Find where the given text appears and provide that cell's center as (X, Y) coordinate. 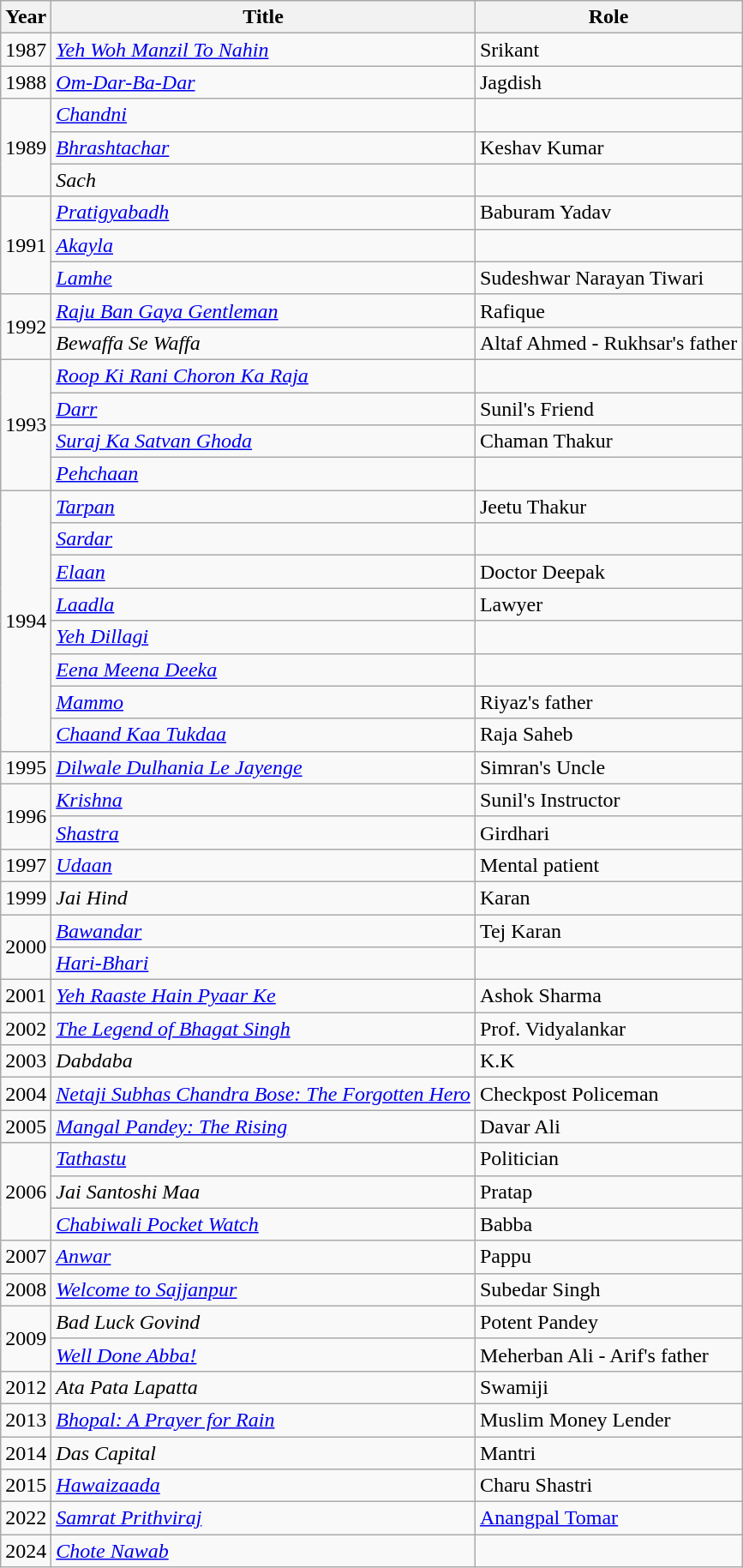
Jai Hind (264, 898)
Krishna (264, 800)
Chaman Thakur (608, 442)
Sudeshwar Narayan Tiwari (608, 278)
Potent Pandey (608, 1322)
2001 (26, 996)
Anwar (264, 1257)
Raju Ban Gaya Gentleman (264, 310)
Rafique (608, 310)
2006 (26, 1192)
1993 (26, 424)
Chabiwali Pocket Watch (264, 1224)
Well Done Abba! (264, 1355)
2000 (26, 946)
Subedar Singh (608, 1289)
2008 (26, 1289)
1999 (26, 898)
Dabdaba (264, 1061)
Eena Meena Deeka (264, 670)
2012 (26, 1387)
Year (26, 17)
Raja Saheb (608, 735)
Mammo (264, 702)
Yeh Woh Manzil To Nahin (264, 50)
Pratap (608, 1192)
2024 (26, 1551)
2014 (26, 1453)
Shastra (264, 832)
Role (608, 17)
Akayla (264, 245)
Lamhe (264, 278)
Jagdish (608, 82)
Bewaffa Se Waffa (264, 343)
Das Capital (264, 1453)
Hawaizaada (264, 1486)
Mangal Pandey: The Rising (264, 1126)
1988 (26, 82)
Elaan (264, 572)
Ashok Sharma (608, 996)
Samrat Prithviraj (264, 1518)
1991 (26, 245)
Darr (264, 409)
Anangpal Tomar (608, 1518)
Pehchaan (264, 474)
Babba (608, 1224)
Sach (264, 180)
2003 (26, 1061)
1994 (26, 621)
Chaand Kaa Tukdaa (264, 735)
Om-Dar-Ba-Dar (264, 82)
K.K (608, 1061)
Sunil's Friend (608, 409)
1997 (26, 865)
Jai Santoshi Maa (264, 1192)
Title (264, 17)
Sunil's Instructor (608, 800)
1989 (26, 147)
Tarpan (264, 507)
Hari-Bhari (264, 964)
Swamiji (608, 1387)
1995 (26, 767)
Prof. Vidyalankar (608, 1029)
Karan (608, 898)
Dilwale Dulhania Le Jayenge (264, 767)
Mantri (608, 1453)
Muslim Money Lender (608, 1420)
Girdhari (608, 832)
Bad Luck Govind (264, 1322)
Pratigyabadh (264, 213)
Simran's Uncle (608, 767)
1987 (26, 50)
Srikant (608, 50)
Riyaz's father (608, 702)
Jeetu Thakur (608, 507)
2015 (26, 1486)
1996 (26, 816)
Chote Nawab (264, 1551)
Udaan (264, 865)
2007 (26, 1257)
Mental patient (608, 865)
Lawyer (608, 604)
Welcome to Sajjanpur (264, 1289)
2002 (26, 1029)
Altaf Ahmed - Rukhsar's father (608, 343)
Tej Karan (608, 930)
Politician (608, 1159)
Suraj Ka Satvan Ghoda (264, 442)
Pappu (608, 1257)
The Legend of Bhagat Singh (264, 1029)
Checkpost Policeman (608, 1094)
Keshav Kumar (608, 147)
Davar Ali (608, 1126)
Charu Shastri (608, 1486)
2004 (26, 1094)
Bhrashtachar (264, 147)
Yeh Dillagi (264, 637)
Doctor Deepak (608, 572)
Baburam Yadav (608, 213)
Laadla (264, 604)
2013 (26, 1420)
Sardar (264, 539)
Ata Pata Lapatta (264, 1387)
Roop Ki Rani Choron Ka Raja (264, 375)
Netaji Subhas Chandra Bose: The Forgotten Hero (264, 1094)
Yeh Raaste Hain Pyaar Ke (264, 996)
Meherban Ali - Arif's father (608, 1355)
2005 (26, 1126)
Chandni (264, 115)
Tathastu (264, 1159)
2009 (26, 1338)
1992 (26, 327)
2022 (26, 1518)
Bhopal: A Prayer for Rain (264, 1420)
Bawandar (264, 930)
